Extract the (x, y) coordinate from the center of the cell holding the provided text.  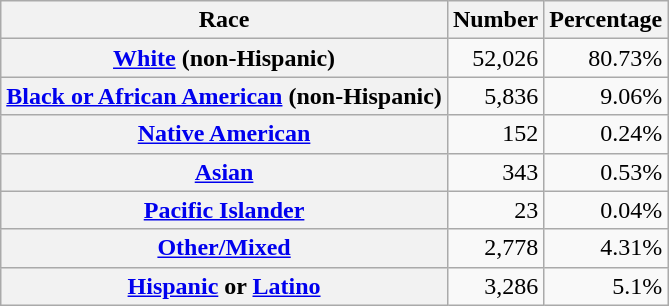
9.06% (606, 96)
White (non-Hispanic) (224, 58)
52,026 (495, 58)
5.1% (606, 286)
80.73% (606, 58)
Native American (224, 134)
Black or African American (non-Hispanic) (224, 96)
0.24% (606, 134)
4.31% (606, 248)
Number (495, 20)
0.04% (606, 210)
343 (495, 172)
Hispanic or Latino (224, 286)
0.53% (606, 172)
Asian (224, 172)
Pacific Islander (224, 210)
3,286 (495, 286)
152 (495, 134)
23 (495, 210)
5,836 (495, 96)
Race (224, 20)
Other/Mixed (224, 248)
Percentage (606, 20)
2,778 (495, 248)
